Return the (x, y) coordinate for the center point of the cell that contains the specified text.  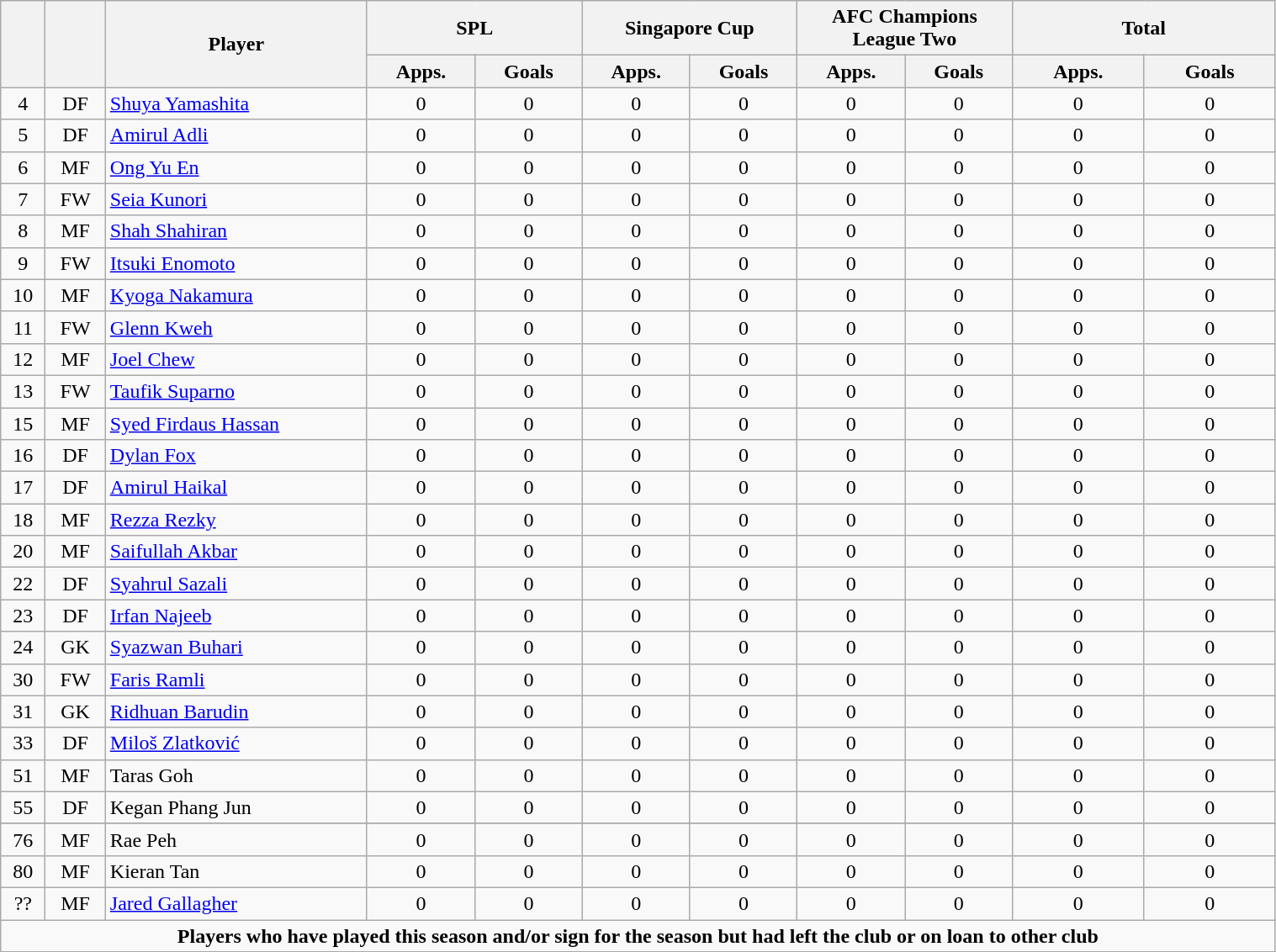
Syazwan Buhari (236, 648)
12 (24, 359)
Total (1144, 29)
Kegan Phang Jun (236, 807)
Players who have played this season and/or sign for the season but had left the club or on loan to other club (638, 936)
Miloš Zlatković (236, 743)
Jared Gallagher (236, 903)
7 (24, 199)
51 (24, 775)
Amirul Adli (236, 135)
76 (24, 839)
Player (236, 44)
16 (24, 456)
Rae Peh (236, 839)
Taras Goh (236, 775)
Ridhuan Barudin (236, 711)
Glenn Kweh (236, 327)
Joel Chew (236, 359)
Saifullah Akbar (236, 552)
11 (24, 327)
30 (24, 680)
31 (24, 711)
15 (24, 423)
?? (24, 903)
Ong Yu En (236, 167)
22 (24, 584)
4 (24, 103)
Kyoga Nakamura (236, 295)
10 (24, 295)
SPL (474, 29)
AFC Champions League Two (905, 29)
55 (24, 807)
Seia Kunori (236, 199)
23 (24, 616)
Syed Firdaus Hassan (236, 423)
80 (24, 871)
17 (24, 488)
Irfan Najeeb (236, 616)
Dylan Fox (236, 456)
Amirul Haikal (236, 488)
Singapore Cup (690, 29)
Rezza Rezky (236, 520)
20 (24, 552)
Shah Shahiran (236, 231)
Itsuki Enomoto (236, 263)
33 (24, 743)
Syahrul Sazali (236, 584)
Kieran Tan (236, 871)
13 (24, 391)
8 (24, 231)
18 (24, 520)
5 (24, 135)
9 (24, 263)
24 (24, 648)
Taufik Suparno (236, 391)
6 (24, 167)
Faris Ramli (236, 680)
Shuya Yamashita (236, 103)
